Pinpoint the cell where the given text exists, returning its [x, y] midpoint coordinate. 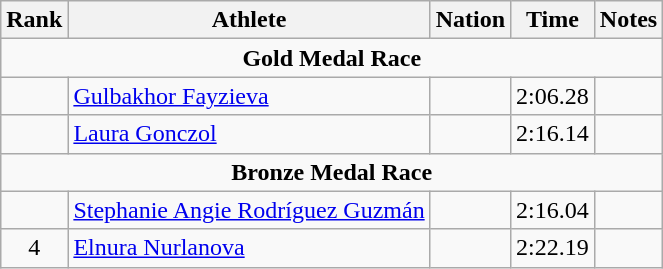
Stephanie Angie Rodríguez Guzmán [249, 210]
Gulbakhor Fayzieva [249, 96]
Elnura Nurlanova [249, 248]
2:22.19 [553, 248]
Gold Medal Race [332, 58]
2:06.28 [553, 96]
Laura Gonczol [249, 134]
Athlete [249, 20]
Rank [34, 20]
Notes [628, 20]
4 [34, 248]
Time [553, 20]
2:16.04 [553, 210]
Nation [470, 20]
2:16.14 [553, 134]
Bronze Medal Race [332, 172]
